Find where the given text appears and provide that cell's center as [X, Y] coordinate. 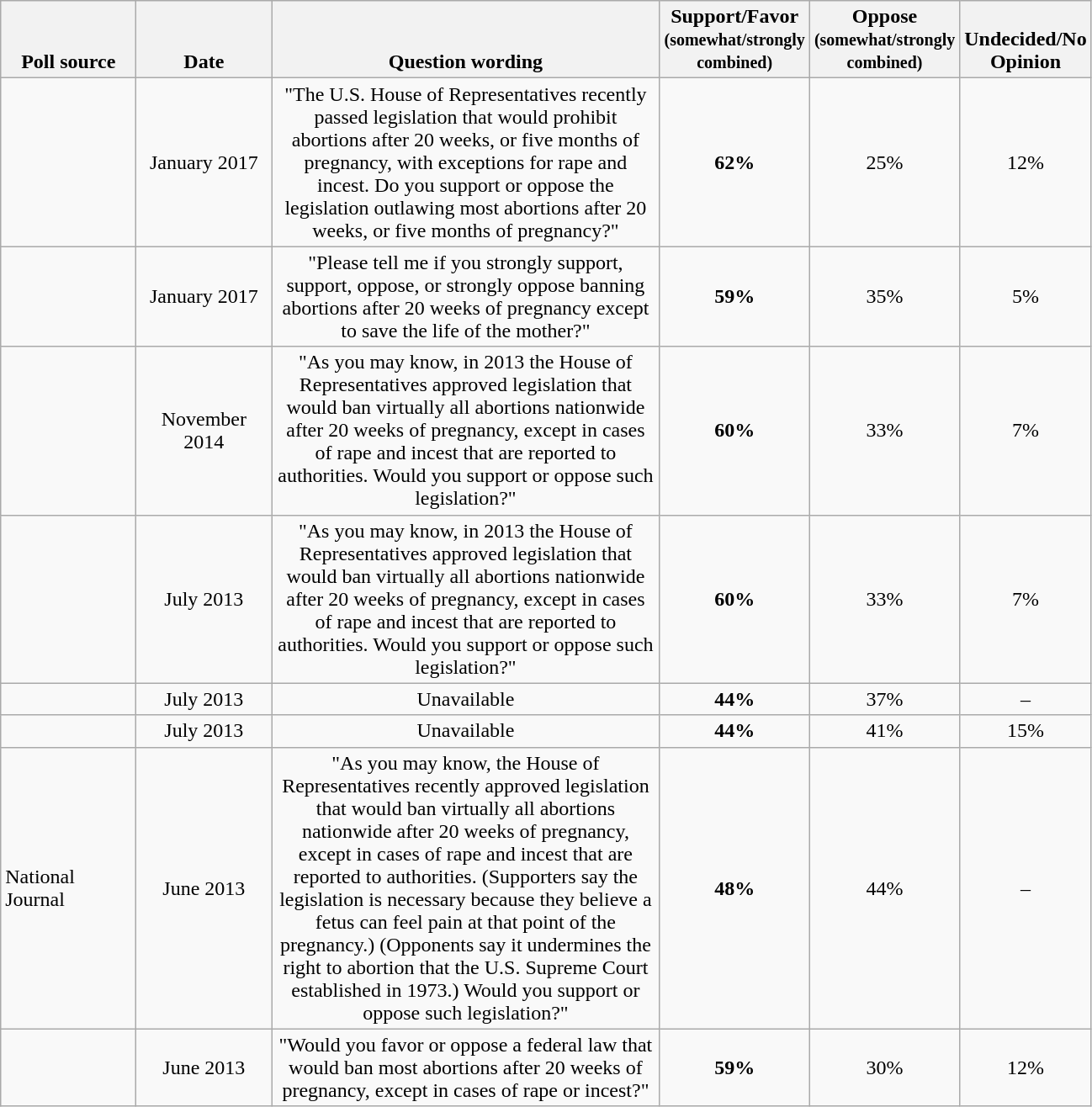
15% [1026, 731]
Question wording [466, 40]
Support/Favor(somewhat/strongly combined) [734, 40]
37% [884, 699]
Undecided/No Opinion [1026, 40]
"Would you favor or oppose a federal law that would ban most abortions after 20 weeks of pregnancy, except in cases of rape or incest?" [466, 1067]
National Journal [69, 888]
25% [884, 162]
November 2014 [204, 431]
Oppose(somewhat/strongly combined) [884, 40]
41% [884, 731]
Date [204, 40]
30% [884, 1067]
5% [1026, 296]
62% [734, 162]
35% [884, 296]
Poll source [69, 40]
48% [734, 888]
